From the cell containing the given text, extract its center point as (X, Y) coordinate. 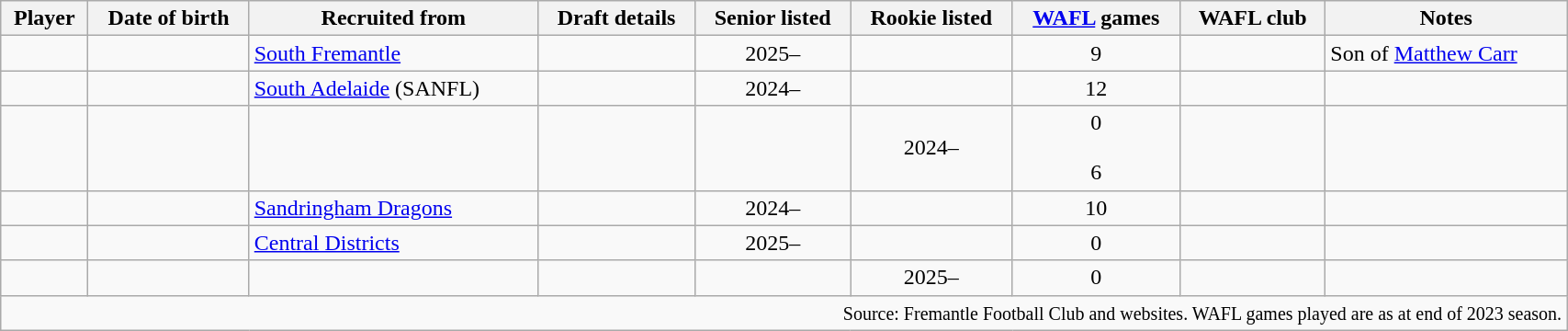
Draft details (615, 18)
06 (1097, 148)
South Adelaide (SANFL) (393, 88)
9 (1097, 53)
Notes (1446, 18)
Source: Fremantle Football Club and websites. WAFL games played are as at end of 2023 season. (784, 313)
Central Districts (393, 243)
WAFL games (1097, 18)
Senior listed (773, 18)
10 (1097, 208)
Recruited from (393, 18)
Rookie listed (931, 18)
12 (1097, 88)
Player (44, 18)
Son of Matthew Carr (1446, 53)
Date of birth (169, 18)
WAFL club (1253, 18)
Sandringham Dragons (393, 208)
South Fremantle (393, 53)
